Determine the [X, Y] coordinate at the center of the cell enclosing the given text.  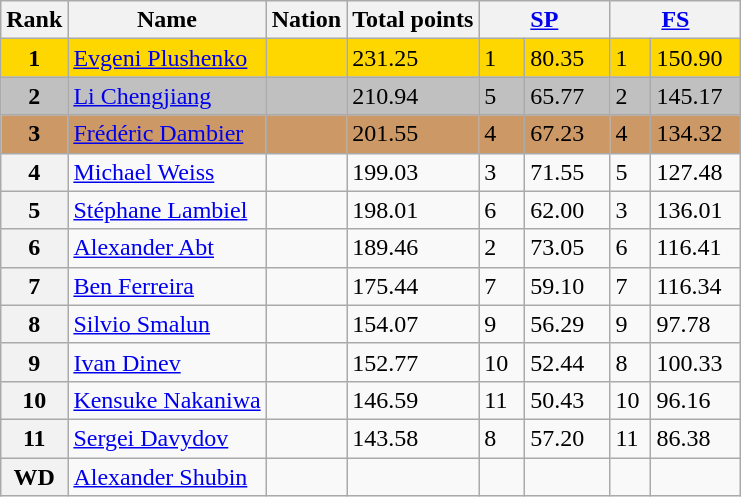
116.41 [696, 248]
134.32 [696, 134]
210.94 [413, 96]
201.55 [413, 134]
175.44 [413, 286]
Silvio Smalun [167, 324]
Name [167, 20]
Li Chengjiang [167, 96]
127.48 [696, 172]
143.58 [413, 438]
Evgeni Plushenko [167, 58]
199.03 [413, 172]
65.77 [568, 96]
152.77 [413, 362]
71.55 [568, 172]
WD [34, 477]
100.33 [696, 362]
Ben Ferreira [167, 286]
198.01 [413, 210]
96.16 [696, 400]
231.25 [413, 58]
Total points [413, 20]
50.43 [568, 400]
Kensuke Nakaniwa [167, 400]
67.23 [568, 134]
Alexander Abt [167, 248]
73.05 [568, 248]
86.38 [696, 438]
Ivan Dinev [167, 362]
150.90 [696, 58]
62.00 [568, 210]
146.59 [413, 400]
Sergei Davydov [167, 438]
57.20 [568, 438]
56.29 [568, 324]
Rank [34, 20]
145.17 [696, 96]
59.10 [568, 286]
SP [544, 20]
Stéphane Lambiel [167, 210]
136.01 [696, 210]
80.35 [568, 58]
Michael Weiss [167, 172]
97.78 [696, 324]
FS [676, 20]
Frédéric Dambier [167, 134]
Alexander Shubin [167, 477]
189.46 [413, 248]
52.44 [568, 362]
Nation [306, 20]
154.07 [413, 324]
116.34 [696, 286]
